Capture the cell that displays the provided text and extract its [X, Y] central coordinate. 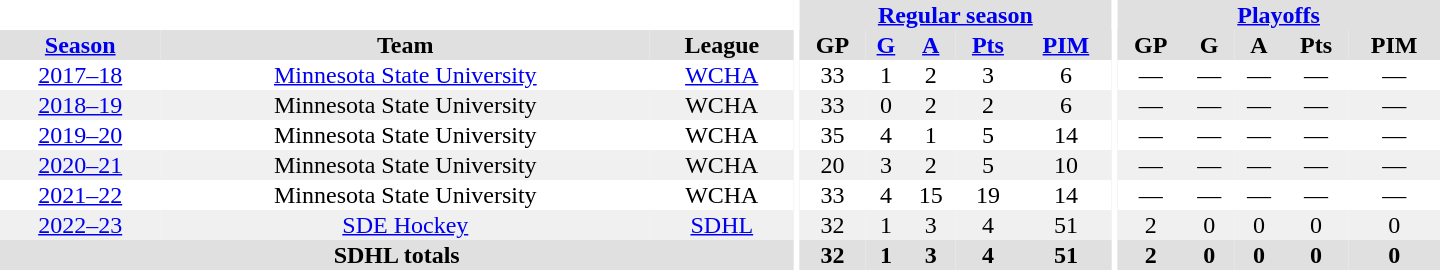
20 [832, 165]
10 [1066, 165]
Season [80, 45]
League [722, 45]
15 [931, 195]
2019–20 [80, 135]
2021–22 [80, 195]
Regular season [956, 15]
35 [832, 135]
SDHL [722, 225]
SDHL totals [396, 255]
19 [988, 195]
2018–19 [80, 105]
Team [405, 45]
SDE Hockey [405, 225]
Playoffs [1278, 15]
2017–18 [80, 75]
2022–23 [80, 225]
2020–21 [80, 165]
